Pinpoint the cell where the given text exists, returning its (x, y) midpoint coordinate. 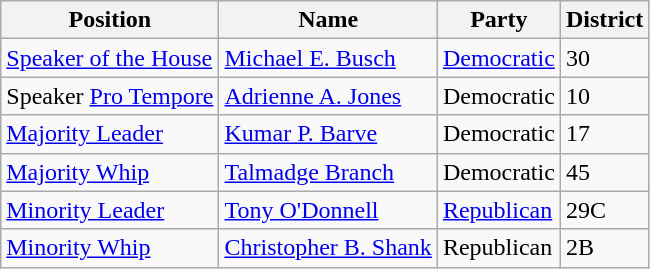
Tony O'Donnell (328, 210)
Majority Leader (110, 134)
30 (604, 58)
Party (498, 20)
29C (604, 210)
Michael E. Busch (328, 58)
Speaker Pro Tempore (110, 96)
45 (604, 172)
Name (328, 20)
Christopher B. Shank (328, 248)
Position (110, 20)
Speaker of the House (110, 58)
Adrienne A. Jones (328, 96)
Kumar P. Barve (328, 134)
Minority Leader (110, 210)
Majority Whip (110, 172)
Minority Whip (110, 248)
2B (604, 248)
17 (604, 134)
District (604, 20)
10 (604, 96)
Talmadge Branch (328, 172)
